Determine the [x, y] coordinate at the center of the cell enclosing the given text.  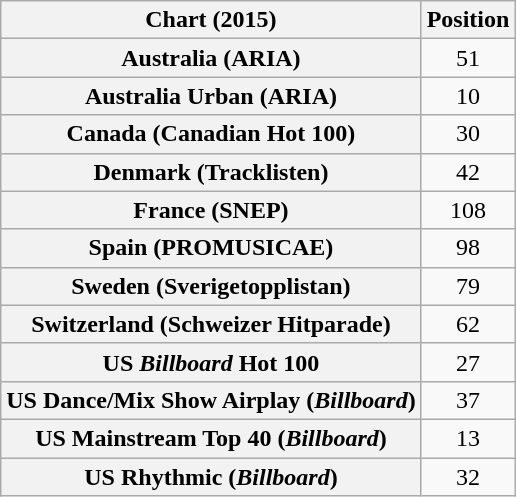
US Billboard Hot 100 [211, 362]
France (SNEP) [211, 210]
Position [468, 20]
Sweden (Sverigetopplistan) [211, 286]
108 [468, 210]
Spain (PROMUSICAE) [211, 248]
42 [468, 172]
51 [468, 58]
Canada (Canadian Hot 100) [211, 134]
27 [468, 362]
Denmark (Tracklisten) [211, 172]
98 [468, 248]
US Rhythmic (Billboard) [211, 477]
Australia Urban (ARIA) [211, 96]
62 [468, 324]
10 [468, 96]
79 [468, 286]
37 [468, 400]
30 [468, 134]
US Dance/Mix Show Airplay (Billboard) [211, 400]
Chart (2015) [211, 20]
Switzerland (Schweizer Hitparade) [211, 324]
Australia (ARIA) [211, 58]
32 [468, 477]
US Mainstream Top 40 (Billboard) [211, 438]
13 [468, 438]
